Find where the given text appears and provide that cell's center as (x, y) coordinate. 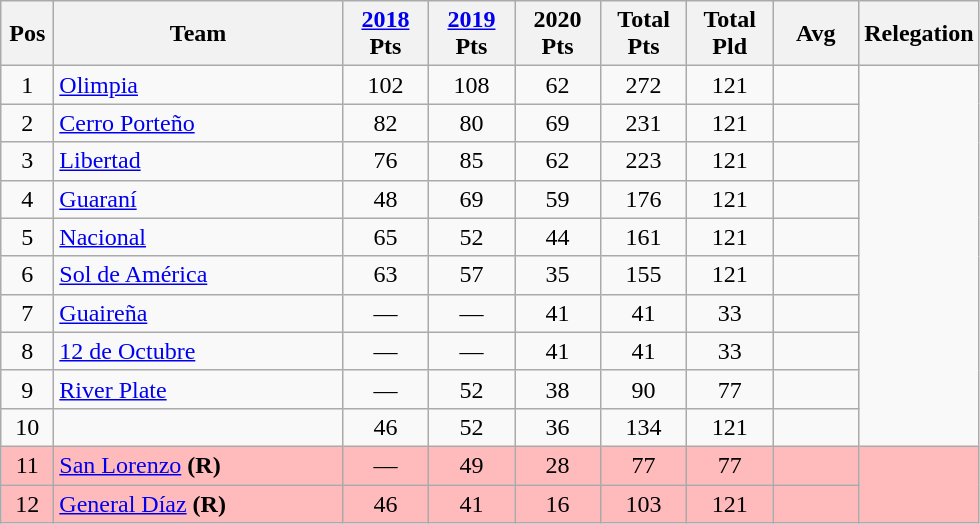
272 (644, 85)
36 (557, 427)
59 (557, 199)
Nacional (198, 237)
9 (28, 389)
10 (28, 427)
161 (644, 237)
TotalPts (644, 34)
28 (557, 465)
223 (644, 161)
108 (471, 85)
Guaraní (198, 199)
3 (28, 161)
River Plate (198, 389)
76 (385, 161)
General Díaz (R) (198, 503)
Libertad (198, 161)
Cerro Porteño (198, 123)
11 (28, 465)
Sol de América (198, 275)
1 (28, 85)
80 (471, 123)
102 (385, 85)
155 (644, 275)
231 (644, 123)
134 (644, 427)
Relegation (919, 34)
49 (471, 465)
16 (557, 503)
65 (385, 237)
103 (644, 503)
6 (28, 275)
Olimpia (198, 85)
38 (557, 389)
176 (644, 199)
5 (28, 237)
4 (28, 199)
2020Pts (557, 34)
12 (28, 503)
44 (557, 237)
2018Pts (385, 34)
90 (644, 389)
Team (198, 34)
57 (471, 275)
63 (385, 275)
2 (28, 123)
Pos (28, 34)
85 (471, 161)
35 (557, 275)
San Lorenzo (R) (198, 465)
82 (385, 123)
48 (385, 199)
8 (28, 351)
Avg (816, 34)
2019Pts (471, 34)
12 de Octubre (198, 351)
7 (28, 313)
TotalPld (730, 34)
Guaireña (198, 313)
